Return [X, Y] of the center of cell containing provided text 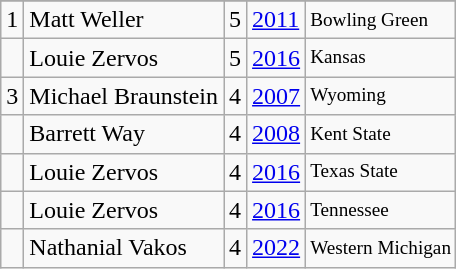
Tennessee [381, 210]
Michael Braunstein [124, 96]
Barrett Way [124, 134]
Western Michigan [381, 248]
Kansas [381, 58]
Kent State [381, 134]
Bowling Green [381, 20]
2008 [276, 134]
Wyoming [381, 96]
Texas State [381, 172]
3 [12, 96]
Matt Weller [124, 20]
2007 [276, 96]
2011 [276, 20]
1 [12, 20]
Nathanial Vakos [124, 248]
2022 [276, 248]
